Detect which cell encompasses the target text, then output its [X, Y] center coordinate. 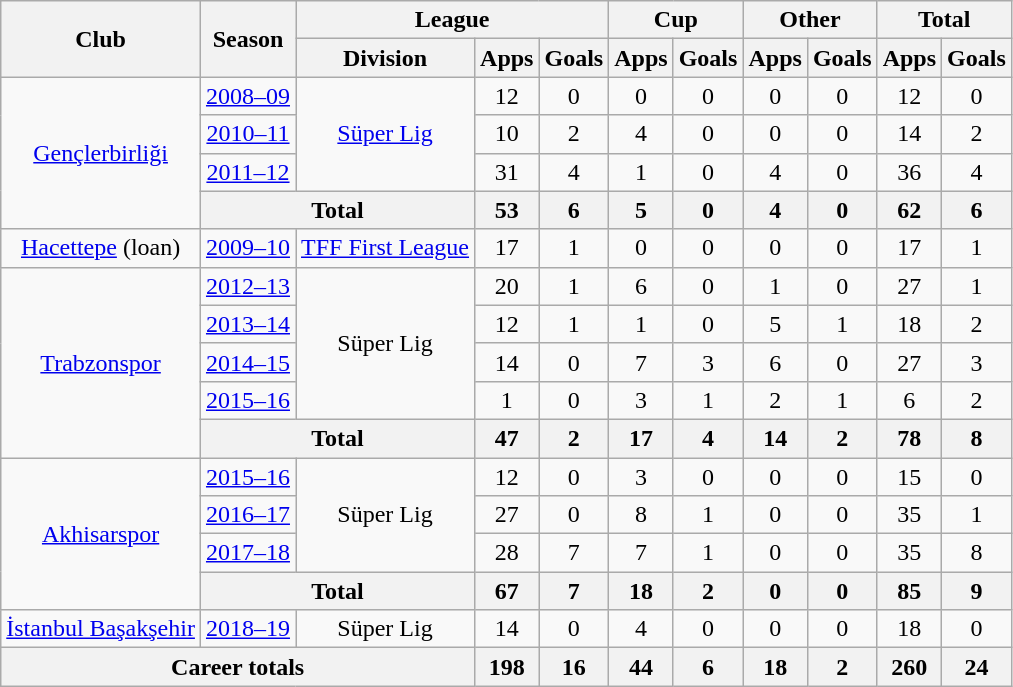
Cup [676, 20]
10 [507, 134]
67 [507, 591]
2011–12 [248, 172]
Akhisarspor [101, 534]
198 [507, 667]
9 [977, 591]
Trabzonspor [101, 362]
2017–18 [248, 553]
15 [909, 477]
47 [507, 438]
44 [641, 667]
31 [507, 172]
İstanbul Başakşehir [101, 629]
53 [507, 210]
2009–10 [248, 248]
Season [248, 39]
85 [909, 591]
Division [386, 58]
62 [909, 210]
20 [507, 286]
2012–13 [248, 286]
2010–11 [248, 134]
Career totals [238, 667]
2013–14 [248, 324]
28 [507, 553]
2014–15 [248, 362]
78 [909, 438]
TFF First League [386, 248]
36 [909, 172]
Other [810, 20]
24 [977, 667]
2018–19 [248, 629]
16 [574, 667]
260 [909, 667]
Club [101, 39]
2016–17 [248, 515]
2008–09 [248, 96]
League [452, 20]
Hacettepe (loan) [101, 248]
Gençlerbirliği [101, 153]
